Pinpoint the cell where the given text exists, returning its [x, y] midpoint coordinate. 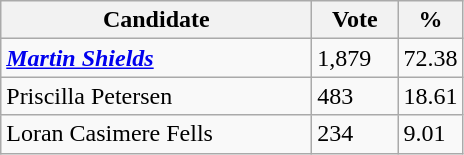
483 [355, 96]
Priscilla Petersen [156, 96]
Martin Shields [156, 58]
1,879 [355, 58]
Candidate [156, 20]
Vote [355, 20]
% [430, 20]
234 [355, 134]
72.38 [430, 58]
Loran Casimere Fells [156, 134]
18.61 [430, 96]
9.01 [430, 134]
